Return [X, Y] of the center of cell containing provided text 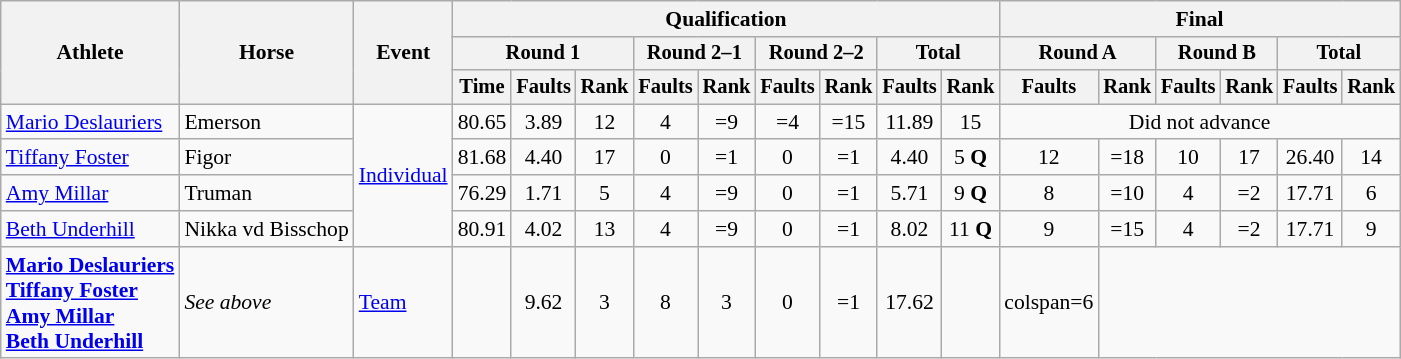
Athlete [90, 52]
=10 [1127, 193]
14 [1371, 158]
15 [971, 122]
Round 2–2 [816, 54]
Amy Millar [90, 193]
9.62 [543, 303]
Horse [266, 52]
See above [266, 303]
Individual [404, 175]
Final [1200, 19]
Round A [1078, 54]
8.02 [909, 229]
Emerson [266, 122]
3.89 [543, 122]
Round 2–1 [694, 54]
Beth Underhill [90, 229]
=18 [1127, 158]
6 [1371, 193]
Team [404, 303]
Round B [1217, 54]
Round 1 [544, 54]
Time [482, 87]
10 [1188, 158]
colspan=6 [1048, 303]
Figor [266, 158]
Qualification [726, 19]
Tiffany Foster [90, 158]
17.62 [909, 303]
5 [605, 193]
4.02 [543, 229]
Truman [266, 193]
Nikka vd Bisschop [266, 229]
Mario Deslauriers [90, 122]
80.91 [482, 229]
13 [605, 229]
11 Q [971, 229]
Mario DeslauriersTiffany FosterAmy MillarBeth Underhill [90, 303]
Did not advance [1200, 122]
=4 [787, 122]
76.29 [482, 193]
1.71 [543, 193]
11.89 [909, 122]
81.68 [482, 158]
80.65 [482, 122]
5.71 [909, 193]
26.40 [1310, 158]
Event [404, 52]
5 Q [971, 158]
9 Q [971, 193]
